Capture the cell that displays the provided text and extract its [x, y] central coordinate. 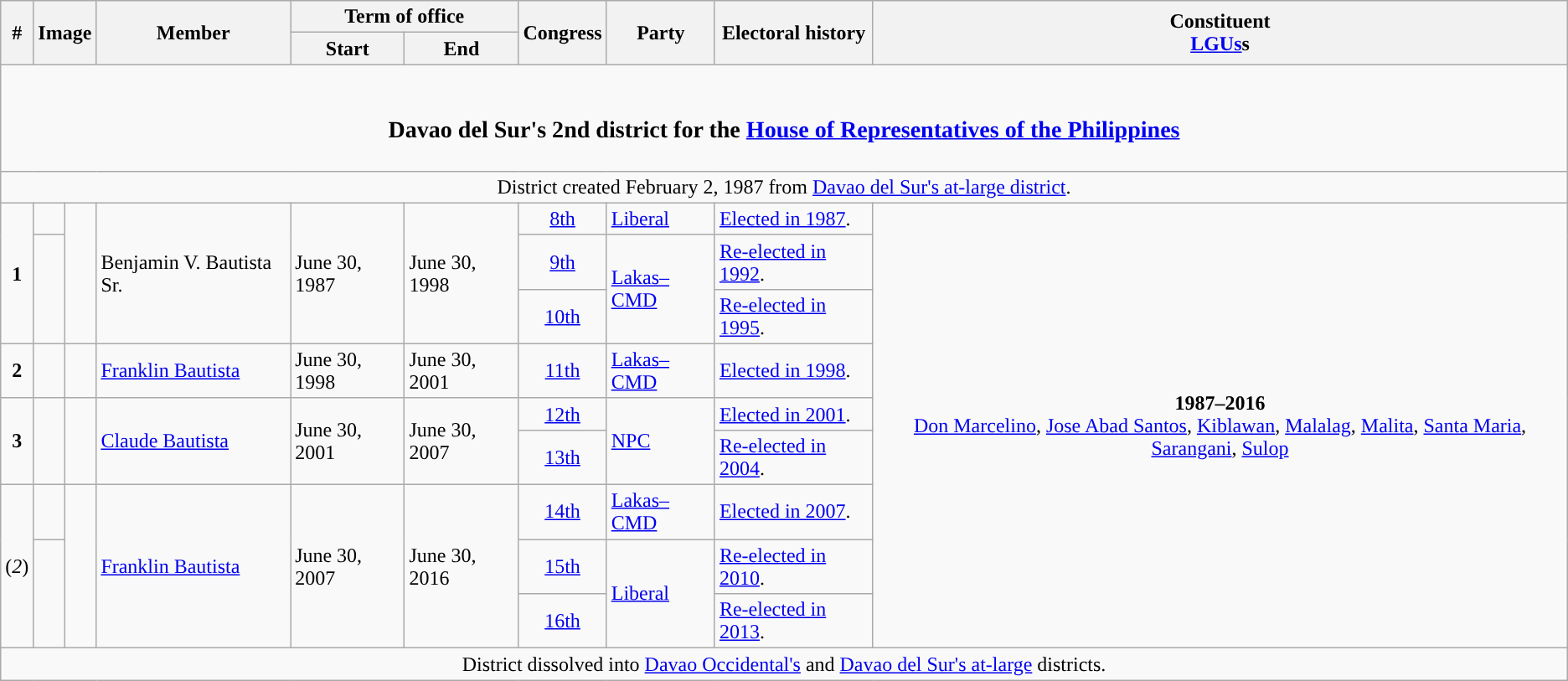
Benjamin V. Bautista Sr. [193, 273]
11th [563, 370]
Davao del Sur's 2nd district for the House of Representatives of the Philippines [784, 117]
Elected in 1998. [793, 370]
Image [65, 33]
12th [563, 414]
9th [563, 261]
NPC [660, 441]
Claude Bautista [193, 441]
Party [660, 33]
8th [563, 219]
1987–2016Don Marcelino, Jose Abad Santos, Kiblawan, Malalag, Malita, Santa Maria, Sarangani, Sulop [1220, 426]
13th [563, 457]
Elected in 2007. [793, 513]
16th [563, 622]
2 [17, 370]
District dissolved into Davao Occidental's and Davao del Sur's at-large districts. [784, 664]
District created February 2, 1987 from Davao del Sur's at-large district. [784, 187]
Elected in 2001. [793, 414]
# [17, 33]
14th [563, 513]
10th [563, 317]
Electoral history [793, 33]
Re-elected in 2004. [793, 457]
Term of office [405, 17]
June 30, 1987 [348, 273]
Elected in 1987. [793, 219]
3 [17, 441]
End [462, 49]
Start [348, 49]
Congress [563, 33]
Re-elected in 2010. [793, 566]
Member [193, 33]
1 [17, 273]
15th [563, 566]
(2) [17, 566]
June 30, 2016 [462, 566]
Re-elected in 1995. [793, 317]
Re-elected in 2013. [793, 622]
ConstituentLGUss [1220, 33]
Re-elected in 1992. [793, 261]
